Provide the (X, Y) coordinate of the cell's center where the given text is located.  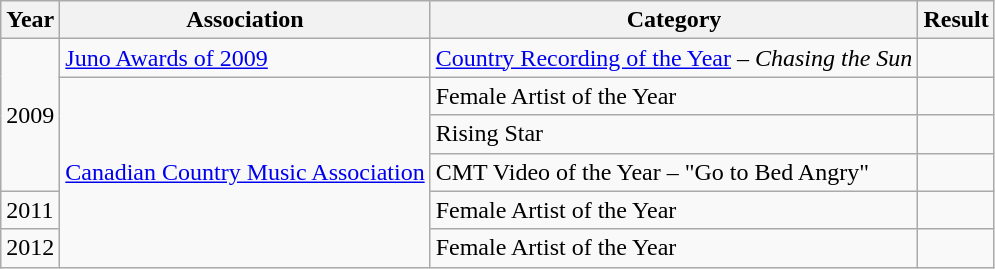
Category (674, 20)
Result (956, 20)
Association (245, 20)
CMT Video of the Year – "Go to Bed Angry" (674, 172)
Rising Star (674, 134)
2012 (30, 248)
Canadian Country Music Association (245, 172)
Country Recording of the Year – Chasing the Sun (674, 58)
2009 (30, 115)
Year (30, 20)
Juno Awards of 2009 (245, 58)
2011 (30, 210)
